Pinpoint the cell where the given text exists, returning its [x, y] midpoint coordinate. 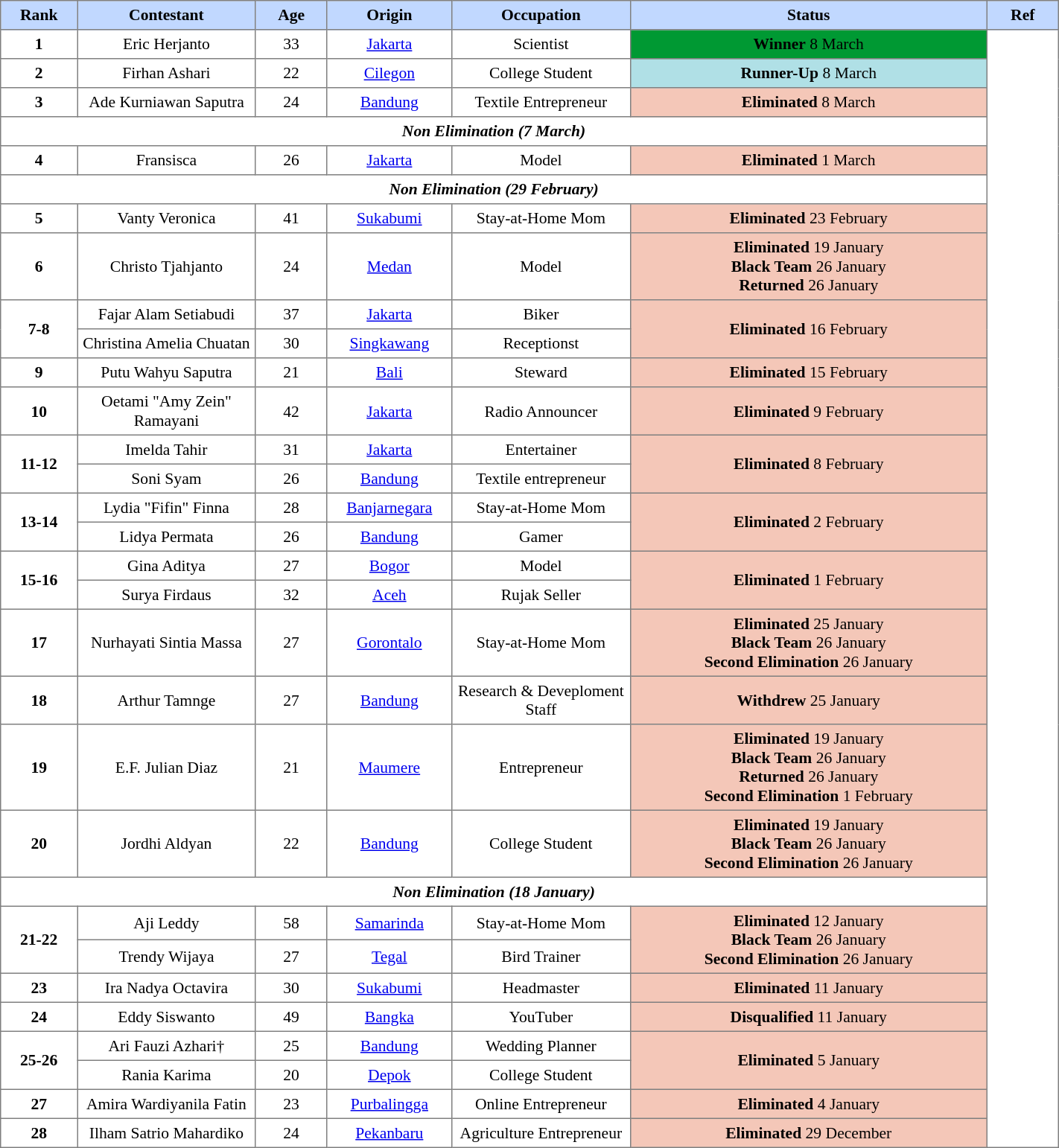
Eddy Siswanto [167, 1017]
Pekanbaru [389, 1133]
Gorontalo [389, 642]
Disqualified 11 January [809, 1017]
Scientist [541, 45]
Entertainer [541, 450]
Ade Kurniawan Saputra [167, 103]
Agriculture Entrepreneur [541, 1133]
Banjarnegara [389, 508]
11-12 [39, 464]
Fransisca [167, 161]
7-8 [39, 329]
Eliminated 8 February [809, 464]
Eliminated 1 March [809, 161]
Rania Karima [167, 1075]
Eliminated 8 March [809, 103]
Ira Nadya Octavira [167, 987]
Christo Tjahjanto [167, 267]
Singkawang [389, 344]
Bogor [389, 566]
YouTuber [541, 1017]
Purbalingga [389, 1103]
Arthur Tamnge [167, 700]
Samarinda [389, 923]
15-16 [39, 580]
Eliminated 1 February [809, 580]
Non Elimination (7 March) [494, 131]
17 [39, 642]
9 [39, 372]
Gina Aditya [167, 566]
Eliminated 19 JanuaryBlack Team 26 JanuaryReturned 26 JanuarySecond Elimination 1 February [809, 768]
Depok [389, 1075]
Headmaster [541, 987]
Eliminated 2 February [809, 522]
25 [291, 1045]
3 [39, 103]
42 [291, 411]
13-14 [39, 522]
Bird Trainer [541, 956]
Textile entrepreneur [541, 478]
19 [39, 768]
Lidya Permata [167, 536]
Eliminated 4 January [809, 1103]
33 [291, 45]
25-26 [39, 1060]
58 [291, 923]
Jordhi Aldyan [167, 844]
Lydia "Fifin" Finna [167, 508]
Eliminated 25 JanuaryBlack Team 26 January Second Elimination 26 January [809, 642]
Eliminated 9 February [809, 411]
Fajar Alam Setiabudi [167, 314]
Gamer [541, 536]
Cilegon [389, 73]
Vanty Veronica [167, 219]
18 [39, 700]
31 [291, 450]
32 [291, 594]
Bangka [389, 1017]
Ref [1023, 15]
Eliminated 19 JanuaryBlack Team 26 JanuarySecond Elimination 26 January [809, 844]
Eliminated 16 February [809, 329]
Aceh [389, 594]
Maumere [389, 768]
6 [39, 267]
Eric Herjanto [167, 45]
Bali [389, 372]
E.F. Julian Diaz [167, 768]
Rank [39, 15]
Rujak Seller [541, 594]
Origin [389, 15]
Amira Wardiyanila Fatin [167, 1103]
21-22 [39, 940]
Eliminated 15 February [809, 372]
Firhan Ashari [167, 73]
Soni Syam [167, 478]
Age [291, 15]
Non Elimination (18 January) [494, 892]
Aji Leddy [167, 923]
Eliminated 23 February [809, 219]
Eliminated 11 January [809, 987]
Withdrew 25 January [809, 700]
Imelda Tahir [167, 450]
Steward [541, 372]
Christina Amelia Chuatan [167, 344]
Research & Deveploment Staff [541, 700]
Contestant [167, 15]
1 [39, 45]
Eliminated 29 December [809, 1133]
Ari Fauzi Azhari† [167, 1045]
Textile Entrepreneur [541, 103]
5 [39, 219]
Nurhayati Sintia Massa [167, 642]
Non Elimination (29 February) [494, 189]
Medan [389, 267]
Wedding Planner [541, 1045]
Online Entrepreneur [541, 1103]
Putu Wahyu Saputra [167, 372]
Entrepreneur [541, 768]
Tegal [389, 956]
49 [291, 1017]
37 [291, 314]
Receptionst [541, 344]
41 [291, 219]
Ilham Satrio Mahardiko [167, 1133]
Runner-Up 8 March [809, 73]
Trendy Wijaya [167, 956]
10 [39, 411]
Eliminated 19 JanuaryBlack Team 26 JanuaryReturned 26 January [809, 267]
Oetami "Amy Zein" Ramayani [167, 411]
4 [39, 161]
Winner 8 March [809, 45]
Eliminated 12 JanuaryBlack Team 26 JanuarySecond Elimination 26 January [809, 940]
Occupation [541, 15]
Surya Firdaus [167, 594]
Eliminated 5 January [809, 1060]
Biker [541, 314]
Status [809, 15]
2 [39, 73]
Radio Announcer [541, 411]
